Locate the cell with the specified text and output its [X, Y] center coordinate. 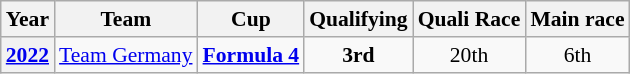
20th [470, 55]
Year [28, 19]
6th [577, 55]
Cup [252, 19]
3rd [358, 55]
2022 [28, 55]
Team [126, 19]
Qualifying [358, 19]
Quali Race [470, 19]
Team Germany [126, 55]
Formula 4 [252, 55]
Main race [577, 19]
